Provide the [x, y] coordinate of the cell's center where the given text is located.  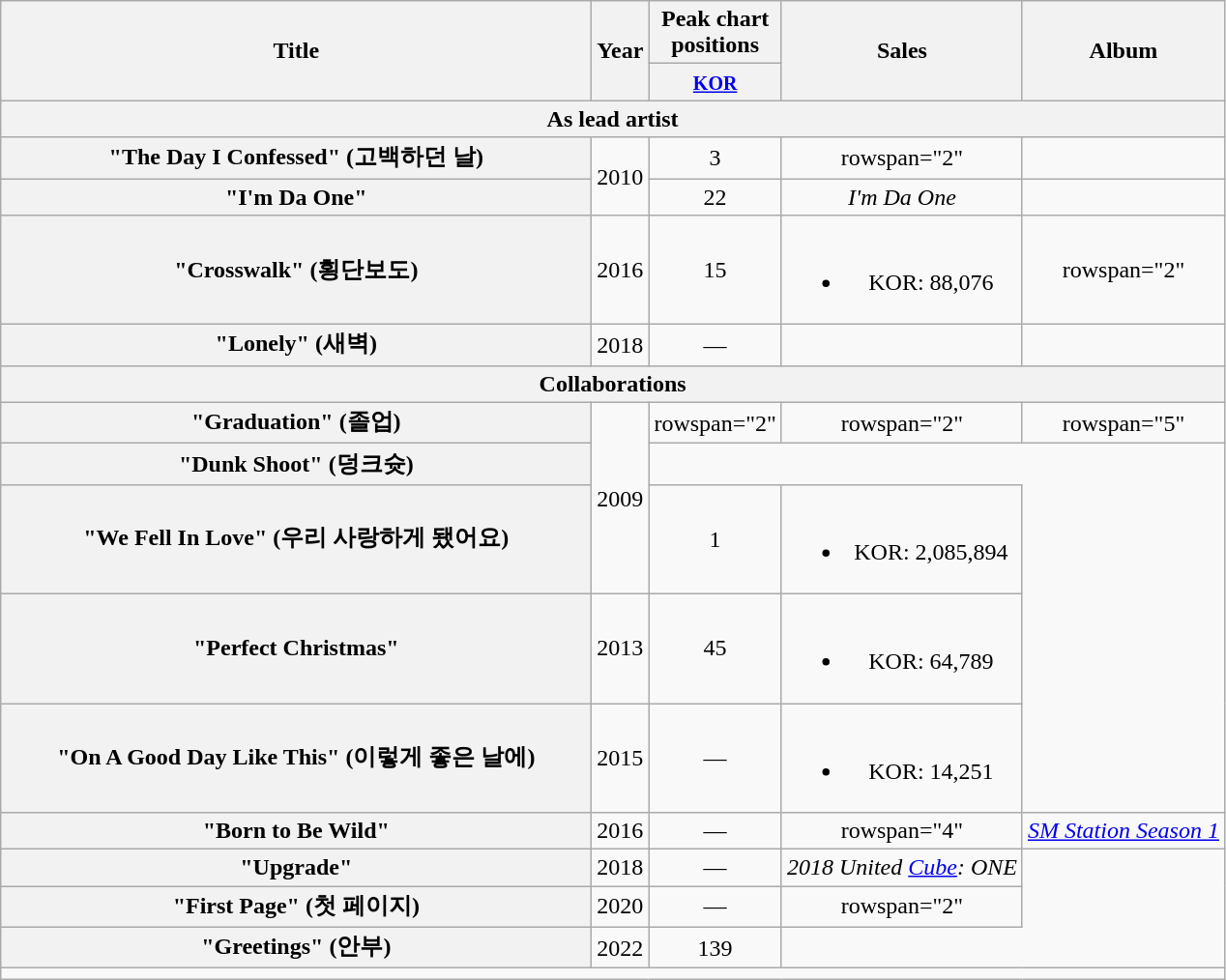
I'm Da One [901, 196]
rowspan="5" [1124, 423]
45 [715, 648]
"We Fell In Love" (우리 사랑하게 됐어요) [296, 539]
139 [715, 947]
Peak chart positions [715, 33]
KOR: 14,251 [901, 758]
KOR: 64,789 [901, 648]
Year [621, 50]
"Greetings" (안부) [296, 947]
KOR: 2,085,894 [901, 539]
2022 [621, 947]
rowspan="4" [901, 831]
"On A Good Day Like This" (이렇게 좋은 날에) [296, 758]
"Crosswalk" (횡단보도) [296, 271]
Sales [901, 50]
15 [715, 271]
"Upgrade" [296, 868]
"Graduation" (졸업) [296, 423]
1 [715, 539]
2015 [621, 758]
Album [1124, 50]
2010 [621, 176]
3 [715, 159]
"First Page" (첫 페이지) [296, 907]
22 [715, 196]
2013 [621, 648]
As lead artist [613, 119]
KOR: 88,076 [901, 271]
"The Day I Confessed" (고백하던 날) [296, 159]
"Born to Be Wild" [296, 831]
KOR [715, 82]
"Lonely" (새벽) [296, 346]
Collaborations [613, 384]
"Dunk Shoot" (덩크슛) [296, 464]
SM Station Season 1 [1124, 831]
Title [296, 50]
"I'm Da One" [296, 196]
2020 [621, 907]
2018 United Cube: ONE [901, 868]
2009 [621, 498]
"Perfect Christmas" [296, 648]
